Identify which cell holds the provided text, then report its [x, y] central coordinate. 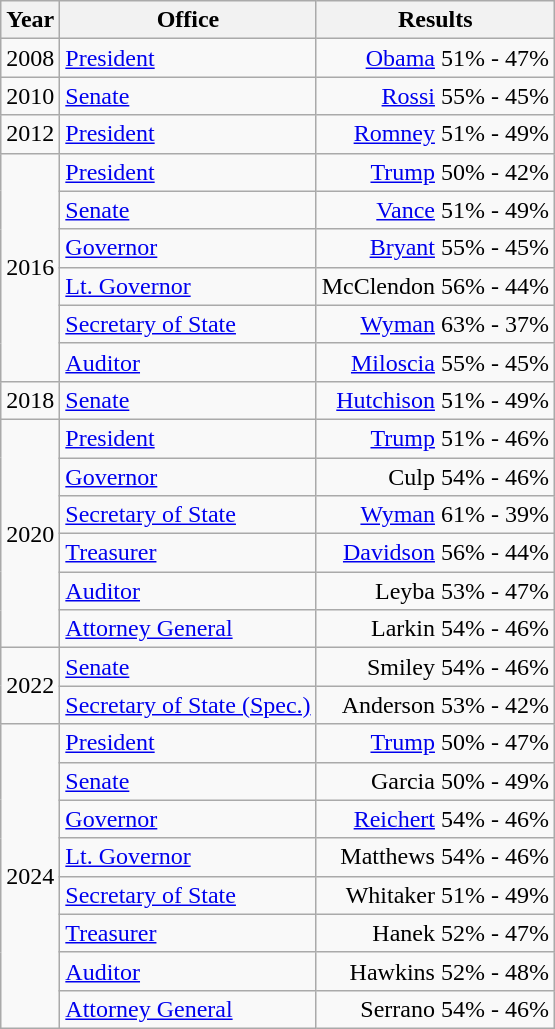
Reichert 54% - 46% [435, 819]
Results [435, 20]
Secretary of State (Spec.) [188, 705]
Obama 51% - 47% [435, 58]
Whitaker 51% - 49% [435, 895]
Miloscia 55% - 45% [435, 362]
Matthews 54% - 46% [435, 857]
Romney 51% - 49% [435, 134]
Hutchison 51% - 49% [435, 400]
Trump 50% - 42% [435, 172]
Bryant 55% - 45% [435, 248]
Hawkins 52% - 48% [435, 971]
2024 [30, 876]
Trump 50% - 47% [435, 743]
2012 [30, 134]
Hanek 52% - 47% [435, 933]
Smiley 54% - 46% [435, 667]
Rossi 55% - 45% [435, 96]
Wyman 61% - 39% [435, 515]
Wyman 63% - 37% [435, 324]
Larkin 54% - 46% [435, 629]
Office [188, 20]
2020 [30, 533]
Anderson 53% - 42% [435, 705]
2016 [30, 267]
2018 [30, 400]
Leyba 53% - 47% [435, 591]
Serrano 54% - 46% [435, 1009]
Garcia 50% - 49% [435, 781]
Trump 51% - 46% [435, 438]
McClendon 56% - 44% [435, 286]
2010 [30, 96]
2008 [30, 58]
2022 [30, 686]
Davidson 56% - 44% [435, 553]
Culp 54% - 46% [435, 477]
Year [30, 20]
Vance 51% - 49% [435, 210]
